For the text-containing cell, return its midpoint in [x, y] coordinate format. 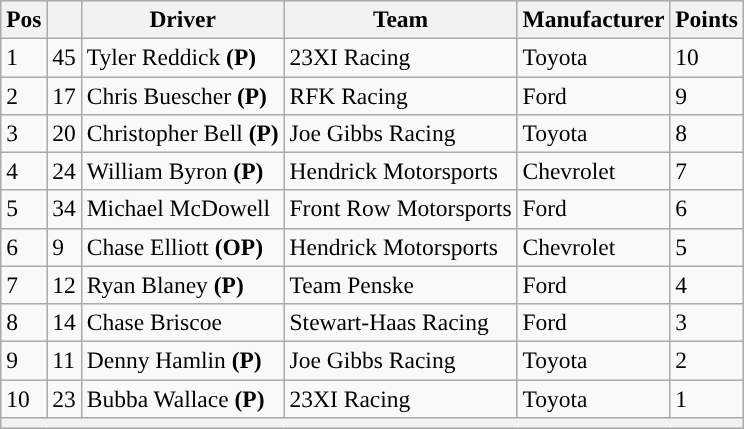
Stewart-Haas Racing [400, 322]
Front Row Motorsports [400, 209]
Ryan Blaney (P) [182, 285]
RFK Racing [400, 95]
12 [64, 285]
Team Penske [400, 285]
14 [64, 322]
William Byron (P) [182, 171]
Points [707, 19]
20 [64, 133]
24 [64, 171]
Tyler Reddick (P) [182, 57]
Pos [24, 19]
23 [64, 398]
34 [64, 209]
45 [64, 57]
Chase Briscoe [182, 322]
Michael McDowell [182, 209]
Chase Elliott (OP) [182, 247]
Manufacturer [594, 19]
17 [64, 95]
Driver [182, 19]
11 [64, 360]
Bubba Wallace (P) [182, 398]
Team [400, 19]
Denny Hamlin (P) [182, 360]
Christopher Bell (P) [182, 133]
Chris Buescher (P) [182, 95]
